Pinpoint the cell where the given text exists, returning its [x, y] midpoint coordinate. 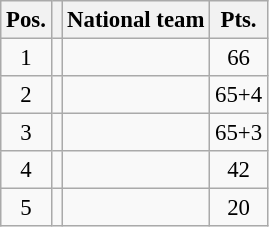
Pos. [26, 20]
3 [26, 133]
66 [239, 58]
4 [26, 170]
65+4 [239, 95]
National team [136, 20]
Pts. [239, 20]
2 [26, 95]
42 [239, 170]
65+3 [239, 133]
5 [26, 208]
20 [239, 208]
1 [26, 58]
